Identify which cell holds the provided text, then report its [X, Y] central coordinate. 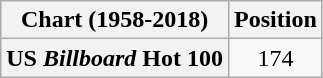
174 [276, 58]
Chart (1958-2018) [115, 20]
Position [276, 20]
US Billboard Hot 100 [115, 58]
